Identify which cell holds the provided text, then report its [x, y] central coordinate. 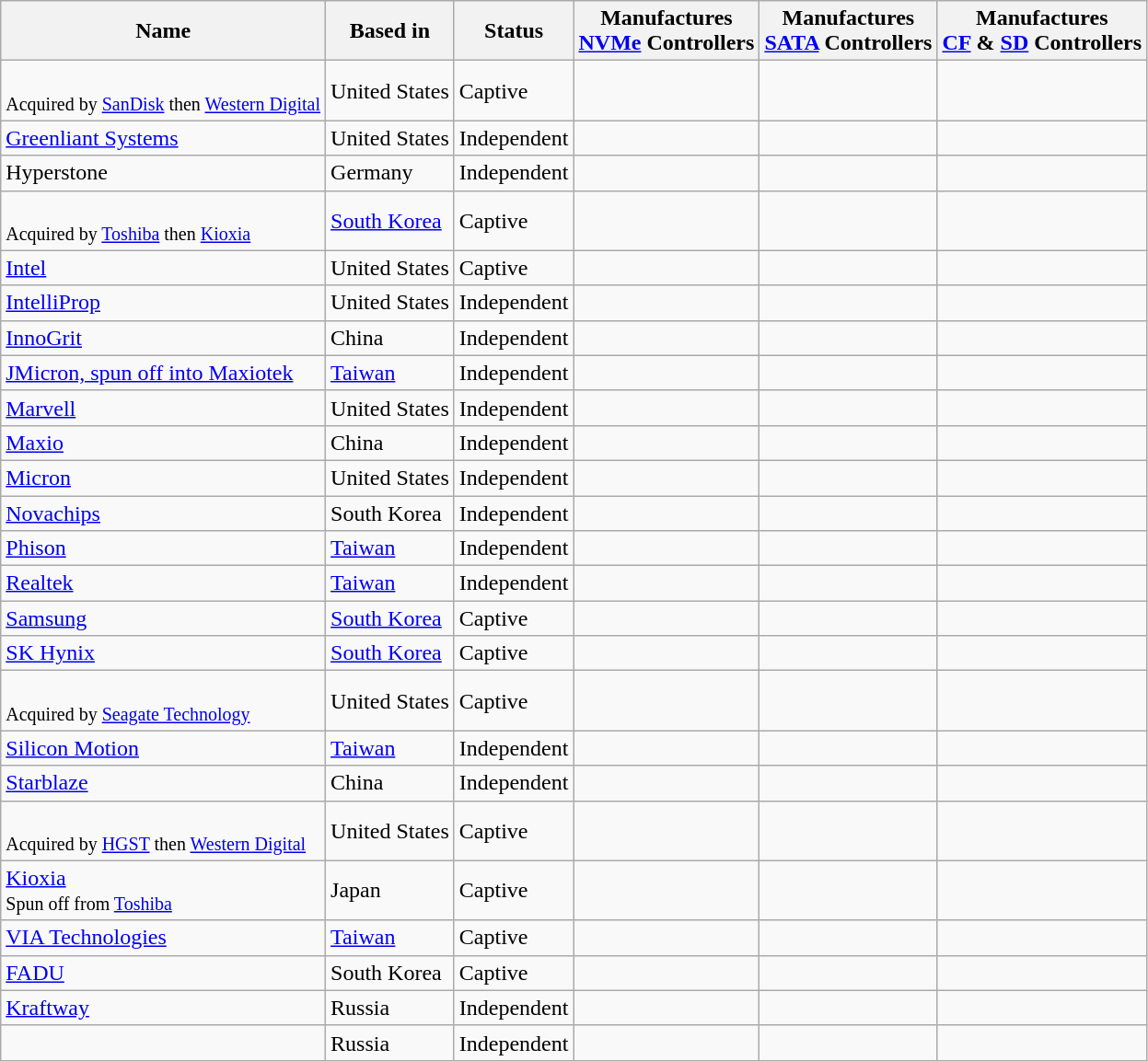
Acquired by Toshiba then Kioxia [164, 221]
ManufacturesSATA Controllers [849, 31]
Hyperstone [164, 173]
Silicon Motion [164, 748]
Acquired by SanDisk then Western Digital [164, 90]
Greenliant Systems [164, 138]
Starblaze [164, 783]
SK Hynix [164, 653]
Japan [390, 891]
Status [514, 31]
Samsung [164, 618]
Based in [390, 31]
ManufacturesCF & SD Controllers [1042, 31]
Kraftway [164, 1008]
Marvell [164, 408]
VIA Technologies [164, 938]
Realtek [164, 583]
Intel [164, 268]
Acquired by Seagate Technology [164, 701]
Maxio [164, 443]
Phison [164, 548]
JMicron, spun off into Maxiotek [164, 373]
Novachips [164, 513]
FADU [164, 973]
Acquired by HGST then Western Digital [164, 830]
InnoGrit [164, 338]
Name [164, 31]
IntelliProp [164, 303]
Germany [390, 173]
Micron [164, 478]
ManufacturesNVMe Controllers [667, 31]
Kioxia Spun off from Toshiba [164, 891]
